Search for the cell housing the specified text and yield its [X, Y] center coordinate. 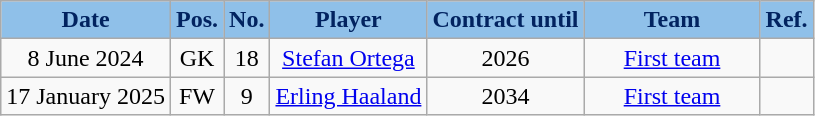
8 June 2024 [86, 58]
Stefan Ortega [348, 58]
Pos. [196, 20]
2026 [506, 58]
Ref. [786, 20]
9 [247, 96]
No. [247, 20]
Contract until [506, 20]
FW [196, 96]
Erling Haaland [348, 96]
2034 [506, 96]
17 January 2025 [86, 96]
GK [196, 58]
Player [348, 20]
18 [247, 58]
Team [672, 20]
Date [86, 20]
